Return (X, Y) of the center of cell containing provided text 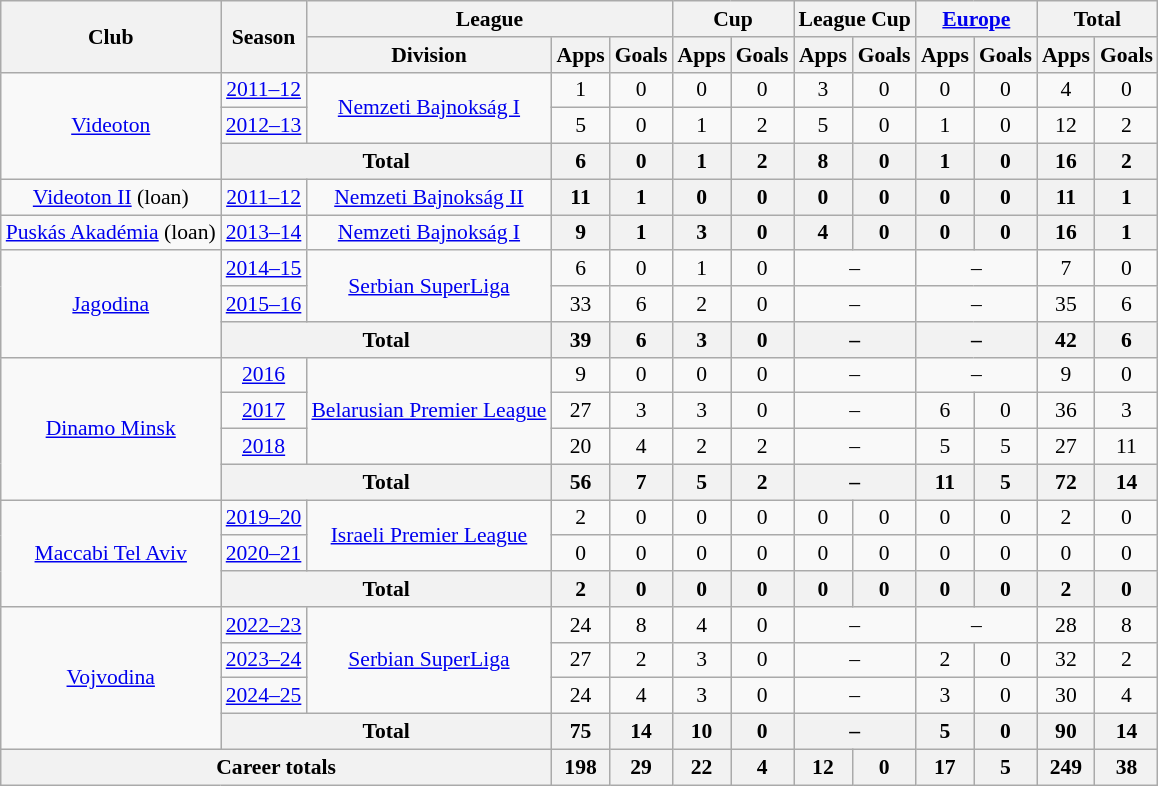
32 (1066, 660)
20 (580, 447)
10 (702, 732)
90 (1066, 732)
2024–25 (264, 696)
2017 (264, 411)
17 (945, 767)
33 (580, 304)
Vojvodina (111, 678)
Dinamo Minsk (111, 428)
28 (1066, 625)
42 (1066, 340)
2015–16 (264, 304)
30 (1066, 696)
38 (1126, 767)
Cup (734, 19)
Europe (976, 19)
Division (428, 55)
Season (264, 36)
League Cup (855, 19)
Belarusian Premier League (428, 410)
35 (1066, 304)
2012–13 (264, 126)
22 (702, 767)
29 (642, 767)
Puskás Akadémia (loan) (111, 233)
2013–14 (264, 233)
198 (580, 767)
2018 (264, 447)
Nemzeti Bajnokság II (428, 197)
249 (1066, 767)
72 (1066, 482)
Maccabi Tel Aviv (111, 554)
75 (580, 732)
2014–15 (264, 269)
39 (580, 340)
2022–23 (264, 625)
Videoton (111, 126)
2016 (264, 375)
League (489, 19)
Career totals (276, 767)
Videoton II (loan) (111, 197)
2019–20 (264, 518)
Jagodina (111, 304)
36 (1066, 411)
2023–24 (264, 660)
Israeli Premier League (428, 536)
Club (111, 36)
2020–21 (264, 554)
56 (580, 482)
